Find where the given text appears and provide that cell's center as (x, y) coordinate. 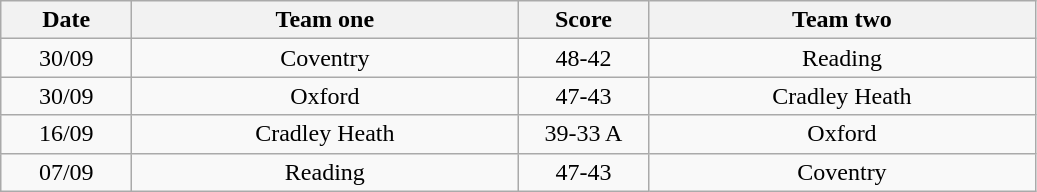
Team two (842, 20)
Date (66, 20)
39-33 A (584, 134)
16/09 (66, 134)
07/09 (66, 172)
Score (584, 20)
48-42 (584, 58)
Team one (325, 20)
